From the cell containing the given text, extract its center point as (X, Y) coordinate. 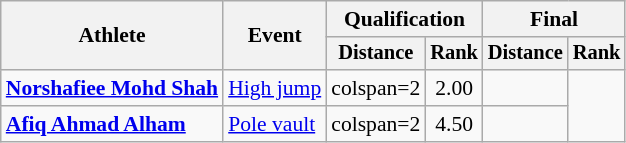
4.50 (454, 124)
Qualification (404, 19)
High jump (274, 88)
Pole vault (274, 124)
Final (554, 19)
Event (274, 36)
Afiq Ahmad Alham (112, 124)
2.00 (454, 88)
Athlete (112, 36)
Norshafiee Mohd Shah (112, 88)
